Pinpoint the cell where the given text exists, returning its (X, Y) midpoint coordinate. 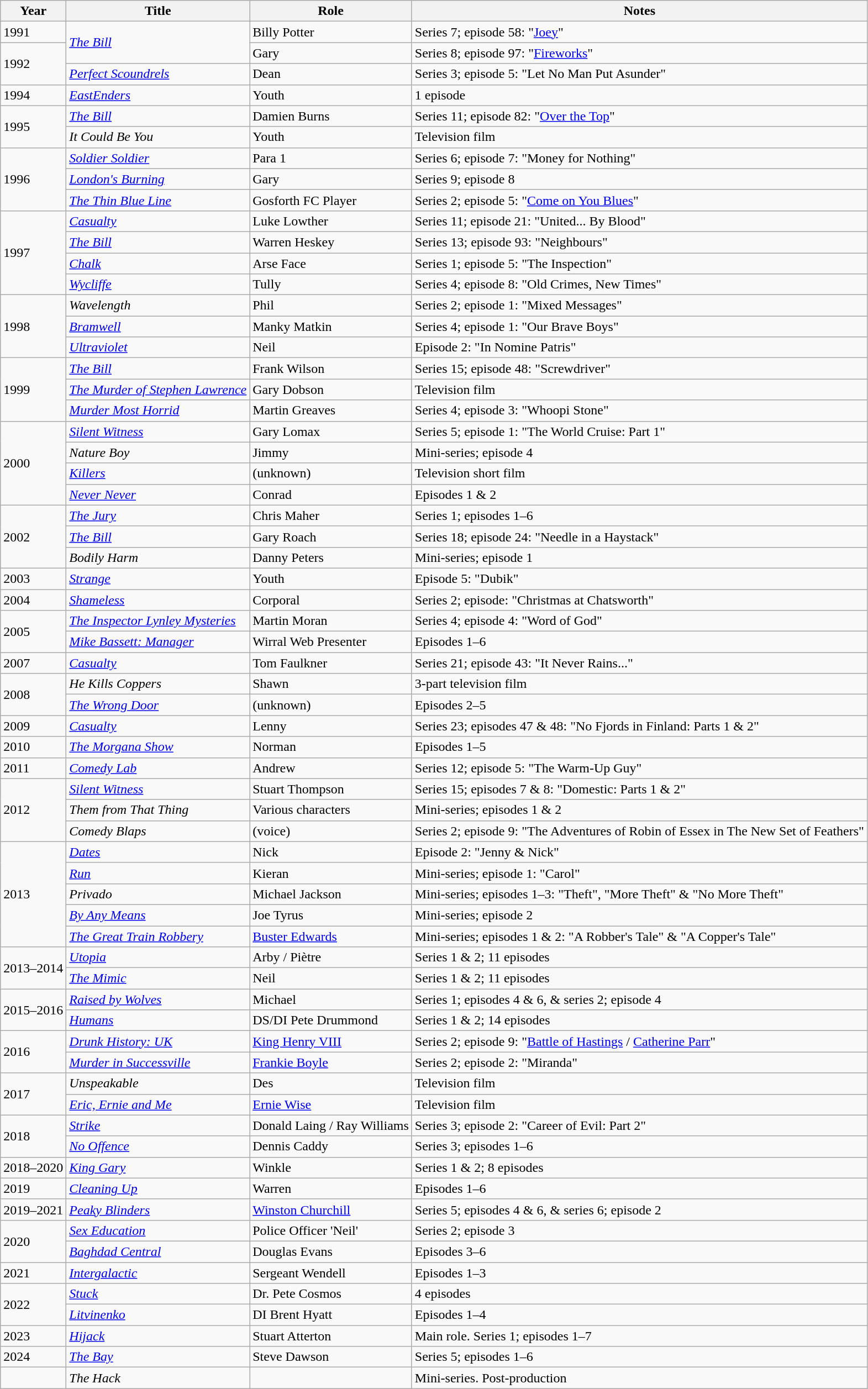
Run (158, 873)
1995 (33, 127)
The Mimic (158, 978)
1 episode (639, 95)
Series 2; episode 9: "Battle of Hastings / Catherine Parr" (639, 1041)
London's Burning (158, 179)
Andrew (331, 768)
Arse Face (331, 264)
Wirral Web Presenter (331, 642)
Cleaning Up (158, 1188)
2009 (33, 726)
Michael (331, 999)
2011 (33, 768)
The Bay (158, 1357)
Stuart Thompson (331, 789)
Series 1; episodes 4 & 6, & series 2; episode 4 (639, 999)
Series 15; episode 48: "Screwdriver" (639, 369)
2021 (33, 1272)
Episodes 1–5 (639, 747)
2017 (33, 1094)
Strike (158, 1125)
Corporal (331, 599)
Luke Lowther (331, 221)
Baghdad Central (158, 1251)
Utopia (158, 957)
Martin Greaves (331, 411)
1997 (33, 252)
King Henry VIII (331, 1041)
Dates (158, 852)
Notes (639, 11)
1991 (33, 32)
Douglas Evans (331, 1251)
Mini-series; episodes 1 & 2 (639, 810)
Series 15; episodes 7 & 8: "Domestic: Parts 1 & 2" (639, 789)
Comedy Lab (158, 768)
2019–2021 (33, 1209)
Series 2; episode 9: "The Adventures of Robin of Essex in The New Set of Feathers" (639, 831)
Series 7; episode 58: "Joey" (639, 32)
Martin Moran (331, 621)
The Great Train Robbery (158, 936)
The Inspector Lynley Mysteries (158, 621)
EastEnders (158, 95)
Perfect Scoundrels (158, 74)
Mini-series; episode 1 (639, 557)
Conrad (331, 494)
Winkle (331, 1167)
Role (331, 11)
Norman (331, 747)
Billy Potter (331, 32)
Raised by Wolves (158, 999)
He Kills Coppers (158, 684)
Series 3; episode 5: "Let No Man Put Asunder" (639, 74)
Series 1; episode 5: "The Inspection" (639, 264)
Gosforth FC Player (331, 200)
By Any Means (158, 915)
Episode 2: "In Nomine Patris" (639, 348)
Series 9; episode 8 (639, 179)
Wavelength (158, 306)
Kieran (331, 873)
Series 5; episodes 4 & 6, & series 6; episode 2 (639, 1209)
Drunk History: UK (158, 1041)
Mini-series; episode 2 (639, 915)
Never Never (158, 494)
2015–2016 (33, 1010)
Donald Laing / Ray Williams (331, 1125)
Frank Wilson (331, 369)
Buster Edwards (331, 936)
2008 (33, 694)
Chalk (158, 264)
Title (158, 11)
Stuart Atterton (331, 1336)
Mini-series; episode 1: "Carol" (639, 873)
2019 (33, 1188)
Soldier Soldier (158, 158)
DI Brent Hyatt (331, 1315)
Des (331, 1083)
Series 4; episode 4: "Word of God" (639, 621)
4 episodes (639, 1294)
Gary Lomax (331, 432)
Winston Churchill (331, 1209)
Episode 5: "Dubik" (639, 578)
Frankie Boyle (331, 1062)
2012 (33, 810)
Them from That Thing (158, 810)
2003 (33, 578)
Series 6; episode 7: "Money for Nothing" (639, 158)
Stuck (158, 1294)
It Could Be You (158, 137)
Bramwell (158, 327)
(voice) (331, 831)
Series 4; episode 3: "Whoopi Stone" (639, 411)
Privado (158, 894)
Series 3; episode 2: "Career of Evil: Part 2" (639, 1125)
Series 12; episode 5: "The Warm-Up Guy" (639, 768)
Mini-series; episodes 1–3: "Theft", "More Theft" & "No More Theft" (639, 894)
Damien Burns (331, 116)
Series 3; episodes 1–6 (639, 1146)
Dennis Caddy (331, 1146)
Series 2; episode: "Christmas at Chatsworth" (639, 599)
Bodily Harm (158, 557)
Steve Dawson (331, 1357)
Series 21; episode 43: "It Never Rains..." (639, 663)
Warren (331, 1188)
Manky Matkin (331, 327)
Series 1; episodes 1–6 (639, 515)
Episodes 1 & 2 (639, 494)
Litvinenko (158, 1315)
Killers (158, 473)
Series 4; episode 8: "Old Crimes, New Times" (639, 285)
Chris Maher (331, 515)
Para 1 (331, 158)
Series 11; episode 82: "Over the Top" (639, 116)
Dr. Pete Cosmos (331, 1294)
2000 (33, 463)
Phil (331, 306)
Comedy Blaps (158, 831)
The Morgana Show (158, 747)
Nature Boy (158, 453)
1999 (33, 390)
Eric, Ernie and Me (158, 1104)
Mike Bassett: Manager (158, 642)
Gary Dobson (331, 390)
2010 (33, 747)
Episodes 1–3 (639, 1272)
Hijack (158, 1336)
Jimmy (331, 453)
1994 (33, 95)
Series 2; episode 5: "Come on You Blues" (639, 200)
Murder Most Horrid (158, 411)
Strange (158, 578)
Mini-series. Post-production (639, 1378)
2024 (33, 1357)
Main role. Series 1; episodes 1–7 (639, 1336)
2018 (33, 1136)
2018–2020 (33, 1167)
Episodes 3–6 (639, 1251)
Michael Jackson (331, 894)
Dean (331, 74)
2004 (33, 599)
King Gary (158, 1167)
Series 13; episode 93: "Neighbours" (639, 242)
2016 (33, 1052)
Episodes 2–5 (639, 705)
Episode 2: "Jenny & Nick" (639, 852)
Tom Faulkner (331, 663)
Murder in Successville (158, 1062)
Nick (331, 852)
2020 (33, 1241)
Peaky Blinders (158, 1209)
Television short film (639, 473)
3-part television film (639, 684)
Shawn (331, 684)
Series 5; episode 1: "The World Cruise: Part 1" (639, 432)
2013 (33, 894)
Warren Heskey (331, 242)
Various characters (331, 810)
Series 1 & 2; 14 episodes (639, 1020)
Year (33, 11)
Humans (158, 1020)
1992 (33, 64)
Ernie Wise (331, 1104)
Police Officer 'Neil' (331, 1230)
Unspeakable (158, 1083)
The Hack (158, 1378)
Series 5; episodes 1–6 (639, 1357)
2007 (33, 663)
Arby / Piètre (331, 957)
Mini-series; episodes 1 & 2: "A Robber's Tale" & "A Copper's Tale" (639, 936)
No Offence (158, 1146)
Wycliffe (158, 285)
Shameless (158, 599)
Series 23; episodes 47 & 48: "No Fjords in Finland: Parts 1 & 2" (639, 726)
Sergeant Wendell (331, 1272)
Lenny (331, 726)
Series 11; episode 21: "United... By Blood" (639, 221)
2022 (33, 1304)
Tully (331, 285)
Danny Peters (331, 557)
The Wrong Door (158, 705)
Sex Education (158, 1230)
2013–2014 (33, 968)
The Murder of Stephen Lawrence (158, 390)
The Jury (158, 515)
The Thin Blue Line (158, 200)
Joe Tyrus (331, 915)
DS/DI Pete Drummond (331, 1020)
Series 18; episode 24: "Needle in a Haystack" (639, 536)
Gary Roach (331, 536)
Series 1 & 2; 8 episodes (639, 1167)
1996 (33, 179)
2002 (33, 536)
Series 2; episode 3 (639, 1230)
Episodes 1–4 (639, 1315)
Series 8; episode 97: "Fireworks" (639, 53)
Series 2; episode 1: "Mixed Messages" (639, 306)
Mini-series; episode 4 (639, 453)
2005 (33, 632)
2023 (33, 1336)
Intergalactic (158, 1272)
Ultraviolet (158, 348)
1998 (33, 327)
Series 4; episode 1: "Our Brave Boys" (639, 327)
Series 2; episode 2: "Miranda" (639, 1062)
